Search for the cell housing the specified text and yield its (x, y) center coordinate. 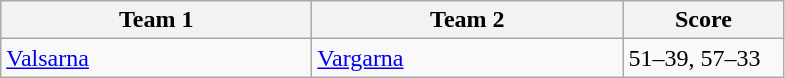
Team 1 (156, 20)
51–39, 57–33 (704, 58)
Team 2 (468, 20)
Score (704, 20)
Valsarna (156, 58)
Vargarna (468, 58)
